Return [X, Y] of the center of cell containing provided text 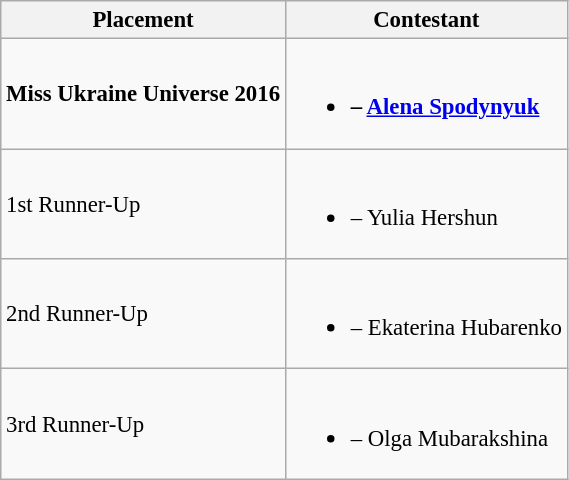
– Olga Mubarakshina [426, 424]
Contestant [426, 20]
Placement [144, 20]
– Ekaterina Hubarenko [426, 314]
1st Runner-Up [144, 204]
Miss Ukraine Universe 2016 [144, 94]
3rd Runner-Up [144, 424]
– Alena Spodynyuk [426, 94]
– Yulia Hershun [426, 204]
2nd Runner-Up [144, 314]
